Detect which cell encompasses the target text, then output its [X, Y] center coordinate. 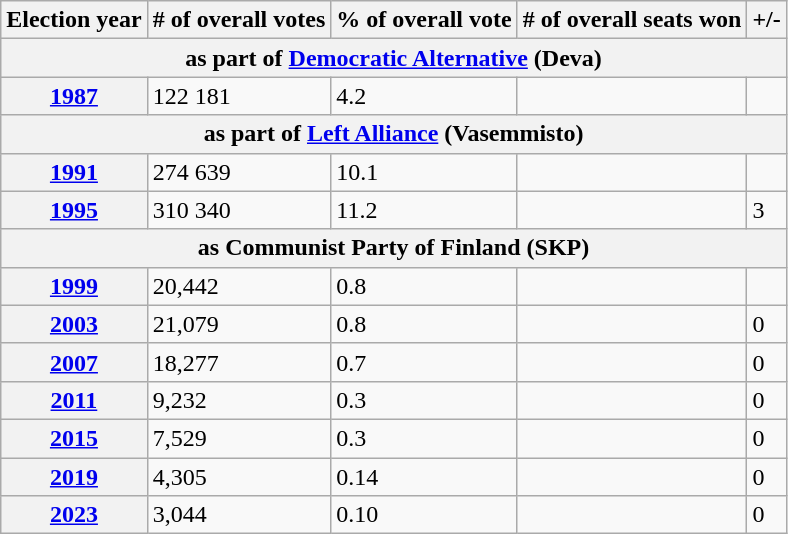
7,529 [239, 438]
+/- [766, 20]
122 181 [239, 96]
1995 [74, 210]
1991 [74, 172]
21,079 [239, 324]
3 [766, 210]
4,305 [239, 477]
2007 [74, 362]
10.1 [424, 172]
0.14 [424, 477]
as part of Left Alliance (Vasemmisto) [394, 134]
2015 [74, 438]
as Communist Party of Finland (SKP) [394, 248]
# of overall votes [239, 20]
2023 [74, 515]
9,232 [239, 400]
2019 [74, 477]
274 639 [239, 172]
0.10 [424, 515]
% of overall vote [424, 20]
2011 [74, 400]
0.7 [424, 362]
3,044 [239, 515]
# of overall seats won [632, 20]
18,277 [239, 362]
1999 [74, 286]
Election year [74, 20]
as part of Democratic Alternative (Deva) [394, 58]
20,442 [239, 286]
1987 [74, 96]
11.2 [424, 210]
310 340 [239, 210]
2003 [74, 324]
4.2 [424, 96]
